Determine the (x, y) coordinate at the center of the cell enclosing the given text.  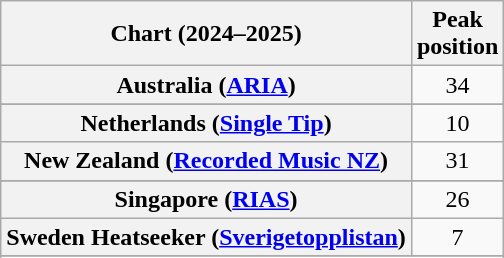
Netherlands (Single Tip) (206, 123)
New Zealand (Recorded Music NZ) (206, 161)
10 (457, 123)
Chart (2024–2025) (206, 34)
Australia (ARIA) (206, 85)
31 (457, 161)
Peakposition (457, 34)
7 (457, 237)
26 (457, 199)
Singapore (RIAS) (206, 199)
Sweden Heatseeker (Sverigetopplistan) (206, 237)
34 (457, 85)
